Return the [x, y] coordinate for the center point of the cell that contains the specified text.  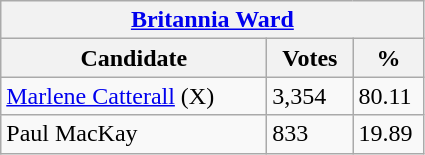
3,354 [310, 96]
Votes [310, 58]
Candidate [134, 58]
80.11 [388, 96]
833 [310, 134]
Marlene Catterall (X) [134, 96]
19.89 [388, 134]
Paul MacKay [134, 134]
Britannia Ward [212, 20]
% [388, 58]
